Detect which cell encompasses the target text, then output its [x, y] center coordinate. 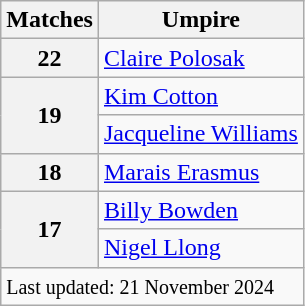
Jacqueline Williams [200, 134]
Nigel Llong [200, 248]
Matches [50, 20]
19 [50, 115]
Billy Bowden [200, 210]
18 [50, 172]
17 [50, 229]
Claire Polosak [200, 58]
Kim Cotton [200, 96]
Last updated: 21 November 2024 [152, 286]
Marais Erasmus [200, 172]
22 [50, 58]
Umpire [200, 20]
